For the text-containing cell, return its midpoint in [X, Y] coordinate format. 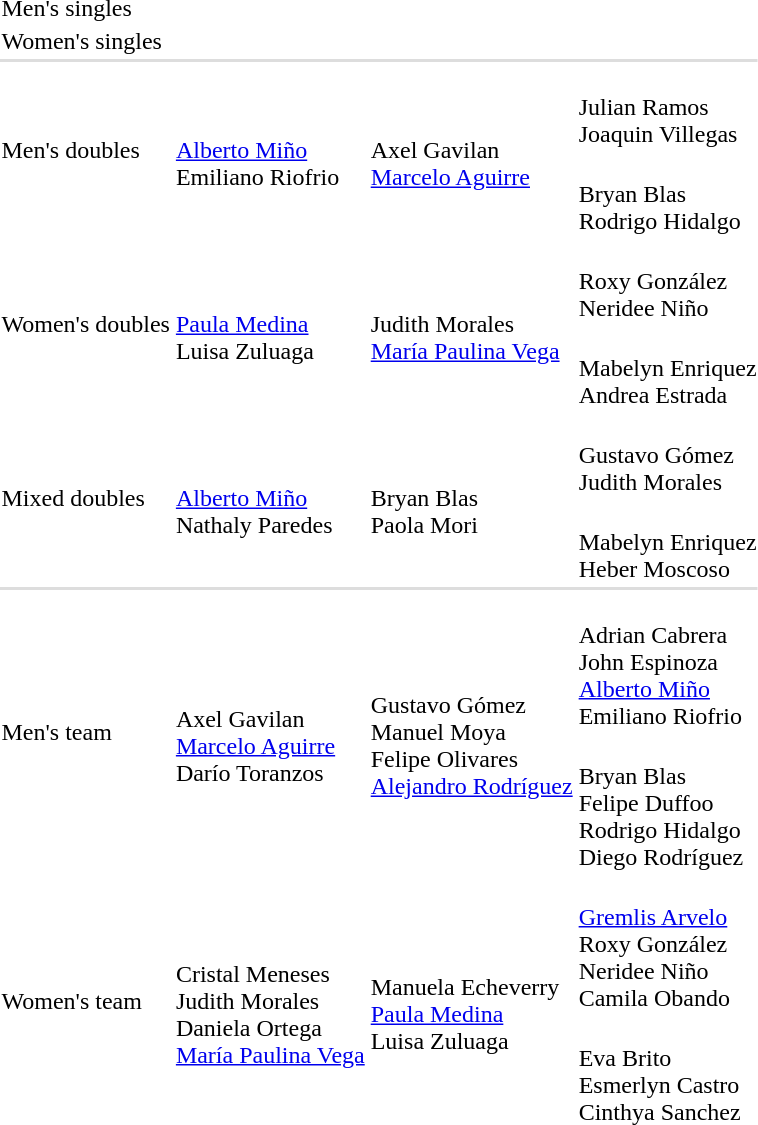
Mabelyn EnriquezAndrea Estrada [668, 368]
Adrian CabreraJohn EspinozaAlberto MiñoEmiliano Riofrio [668, 662]
Judith MoralesMaría Paulina Vega [472, 324]
Axel GavilanMarcelo AguirreDarío Toranzos [270, 732]
Bryan BlasRodrigo Hidalgo [668, 194]
Roxy GonzálezNeridee Niño [668, 281]
Women's singles [86, 41]
Paula MedinaLuisa Zuluaga [270, 324]
Alberto MiñoEmiliano Riofrio [270, 150]
Alberto MiñoNathaly Paredes [270, 498]
Gustavo GómezManuel MoyaFelipe OlivaresAlejandro Rodríguez [472, 732]
Mixed doubles [86, 498]
Bryan BlasFelipe DuffooRodrigo HidalgoDiego Rodríguez [668, 803]
Men's team [86, 732]
Gremlis ArveloRoxy GonzálezNeridee NiñoCamila Obando [668, 944]
Bryan BlasPaola Mori [472, 498]
Axel GavilanMarcelo Aguirre [472, 150]
Gustavo GómezJudith Morales [668, 455]
Men's doubles [86, 150]
Women's doubles [86, 324]
Mabelyn EnriquezHeber Moscoso [668, 542]
Julian RamosJoaquin Villegas [668, 107]
